Return the [x, y] coordinate for the center point of the cell that contains the specified text.  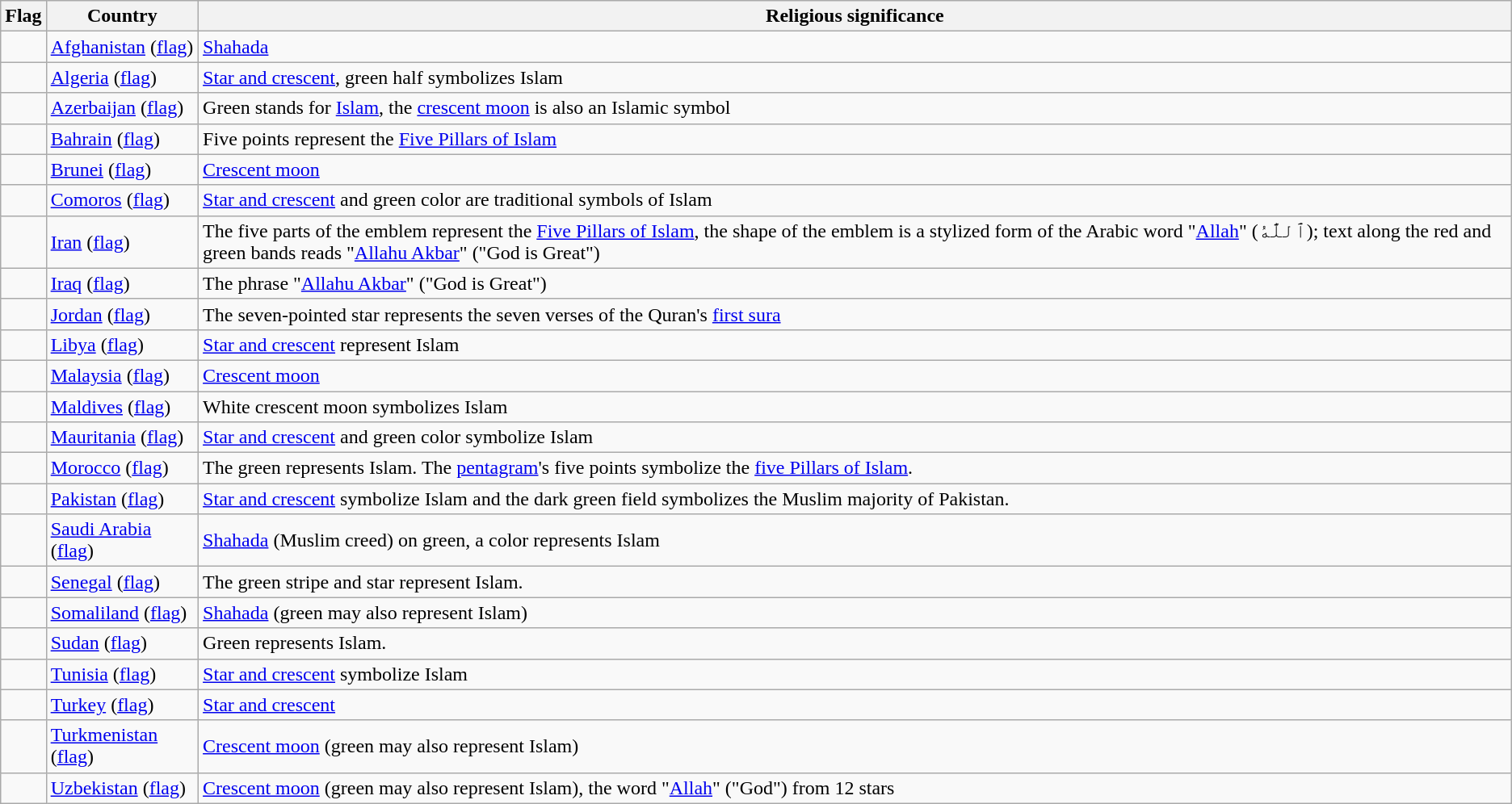
Senegal (flag) [122, 582]
Star and crescent symbolize Islam and the dark green field symbolizes the Muslim majority of Pakistan. [855, 499]
The green represents Islam. The pentagram's five points symbolize the five Pillars of Islam. [855, 468]
Uzbekistan (flag) [122, 788]
Saudi Arabia (flag) [122, 541]
Star and crescent [855, 705]
Turkey (flag) [122, 705]
Crescent moon (green may also represent Islam) [855, 746]
Morocco (flag) [122, 468]
Five points represent the Five Pillars of Islam [855, 139]
Comoros (flag) [122, 200]
Religious significance [855, 16]
Iran (flag) [122, 242]
Bahrain (flag) [122, 139]
Mauritania (flag) [122, 438]
Star and crescent, green half symbolizes Islam [855, 77]
Jordan (flag) [122, 314]
Star and crescent and green color are traditional symbols of Islam [855, 200]
Star and crescent symbolize Islam [855, 674]
Crescent moon (green may also represent Islam), the word "Allah" ("God") from 12 stars [855, 788]
Libya (flag) [122, 345]
Tunisia (flag) [122, 674]
The phrase "Allahu Akbar" ("God is Great") [855, 283]
Green represents Islam. [855, 643]
Sudan (flag) [122, 643]
Brunei (flag) [122, 170]
Pakistan (flag) [122, 499]
Country [122, 16]
The seven-pointed star represents the seven verses of the Quran's first sura [855, 314]
Shahada [855, 47]
The green stripe and star represent Islam. [855, 582]
White crescent moon symbolizes Islam [855, 406]
Star and crescent and green color symbolize Islam [855, 438]
Somaliland (flag) [122, 613]
Afghanistan (flag) [122, 47]
Algeria (flag) [122, 77]
Turkmenistan (flag) [122, 746]
Azerbaijan (flag) [122, 108]
Iraq (flag) [122, 283]
Flag [23, 16]
Maldives (flag) [122, 406]
Malaysia (flag) [122, 375]
Green stands for Islam, the crescent moon is also an Islamic symbol [855, 108]
Star and crescent represent Islam [855, 345]
Shahada (green may also represent Islam) [855, 613]
Shahada (Muslim creed) on green, a color represents Islam [855, 541]
